Capture the cell that displays the provided text and extract its (x, y) central coordinate. 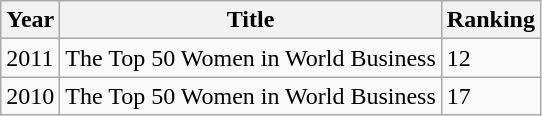
2011 (30, 58)
2010 (30, 96)
Title (251, 20)
17 (490, 96)
12 (490, 58)
Ranking (490, 20)
Year (30, 20)
